Output the (x, y) coordinate of the center of the cell containing the given text.  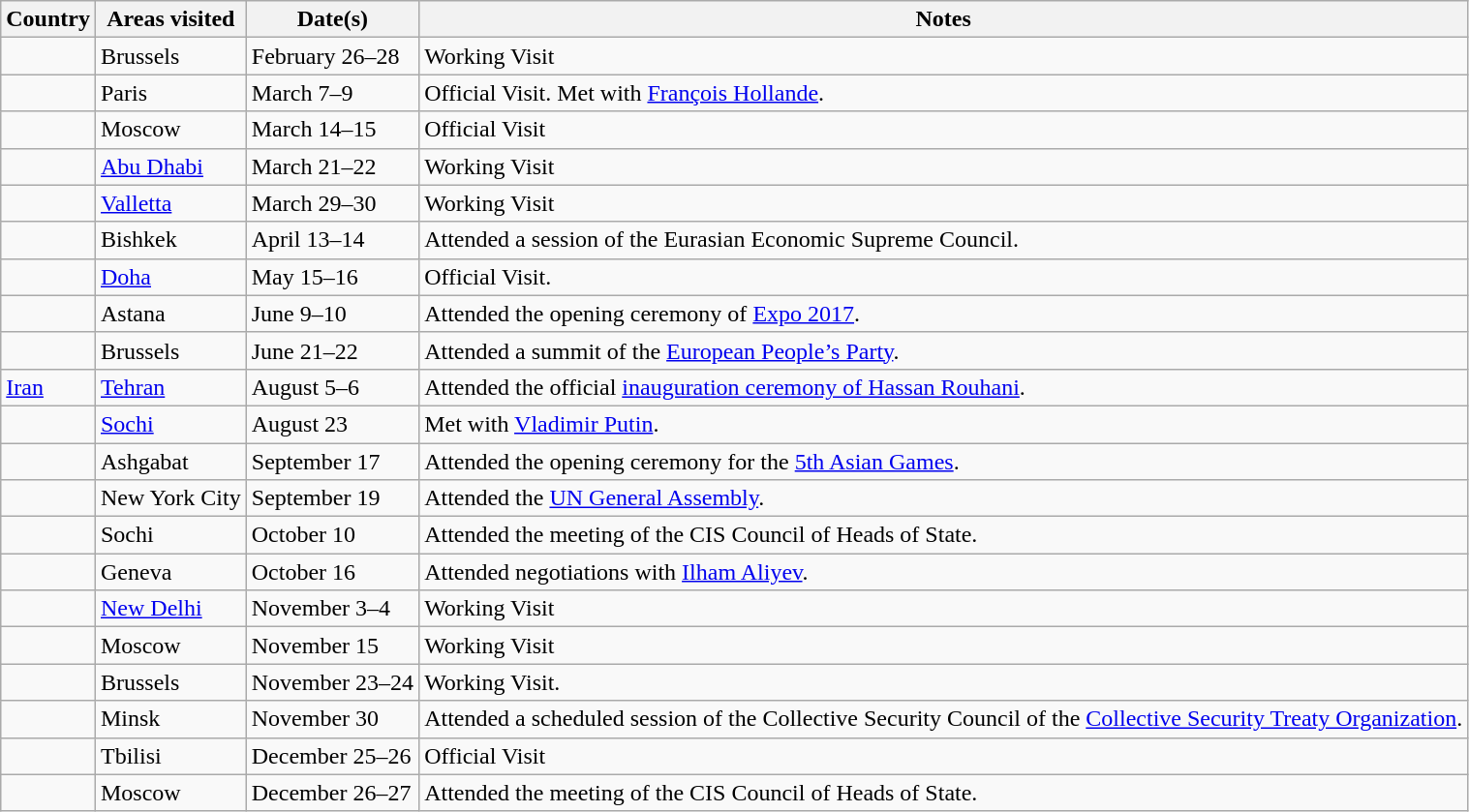
November 23–24 (332, 682)
Met with Vladimir Putin. (943, 424)
Attended the UN General Assembly. (943, 498)
Attended a session of the Eurasian Economic Supreme Council. (943, 240)
Attended the opening ceremony for the 5th Asian Games. (943, 462)
August 5–6 (332, 387)
Abu Dhabi (170, 166)
Doha (170, 277)
Tbilisi (170, 756)
November 30 (332, 719)
Attended a scheduled session of the Collective Security Council of the Collective Security Treaty Organization. (943, 719)
Tehran (170, 387)
Official Visit. (943, 277)
September 19 (332, 498)
October 10 (332, 535)
September 17 (332, 462)
December 25–26 (332, 756)
Notes (943, 19)
March 21–22 (332, 166)
Valletta (170, 203)
Official Visit. Met with François Hollande. (943, 93)
Minsk (170, 719)
June 9–10 (332, 314)
October 16 (332, 572)
Geneva (170, 572)
Attended negotiations with Ilham Aliyev. (943, 572)
Areas visited (170, 19)
March 29–30 (332, 203)
April 13–14 (332, 240)
Astana (170, 314)
June 21–22 (332, 350)
Working Visit. (943, 682)
February 26–28 (332, 56)
Bishkek (170, 240)
Attended a summit of the European People’s Party. (943, 350)
Iran (48, 387)
Paris (170, 93)
Date(s) (332, 19)
Ashgabat (170, 462)
Country (48, 19)
New Delhi (170, 609)
May 15–16 (332, 277)
New York City (170, 498)
November 3–4 (332, 609)
November 15 (332, 646)
March 14–15 (332, 130)
Attended the official inauguration ceremony of Hassan Rouhani. (943, 387)
August 23 (332, 424)
Attended the opening ceremony of Expo 2017. (943, 314)
March 7–9 (332, 93)
December 26–27 (332, 793)
